From the cell containing the given text, extract its center point as (X, Y) coordinate. 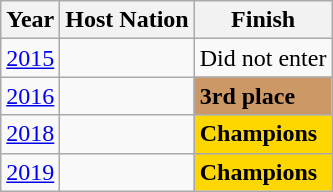
2018 (30, 134)
2019 (30, 172)
Year (30, 20)
3rd place (263, 96)
Did not enter (263, 58)
2015 (30, 58)
Finish (263, 20)
Host Nation (127, 20)
2016 (30, 96)
